For the text-containing cell, return its midpoint in (x, y) coordinate format. 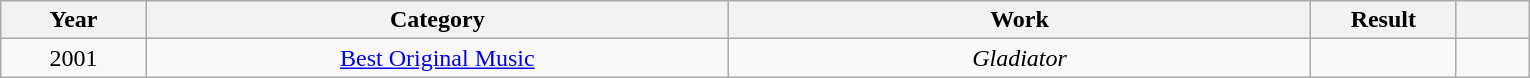
Result (1384, 20)
Year (74, 20)
Gladiator (1019, 58)
Best Original Music (437, 58)
Category (437, 20)
2001 (74, 58)
Work (1019, 20)
